Detect which cell encompasses the target text, then output its [X, Y] center coordinate. 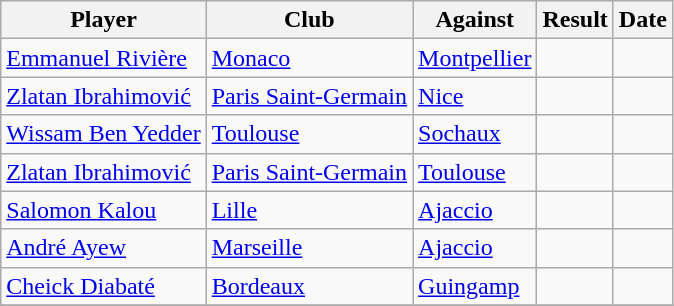
Guingamp [475, 286]
Wissam Ben Yedder [104, 134]
Result [575, 20]
Montpellier [475, 58]
André Ayew [104, 248]
Cheick Diabaté [104, 286]
Bordeaux [309, 286]
Lille [309, 210]
Marseille [309, 248]
Player [104, 20]
Emmanuel Rivière [104, 58]
Club [309, 20]
Date [642, 20]
Salomon Kalou [104, 210]
Against [475, 20]
Monaco [309, 58]
Sochaux [475, 134]
Nice [475, 96]
